Output the [X, Y] coordinate of the center of the cell containing the given text.  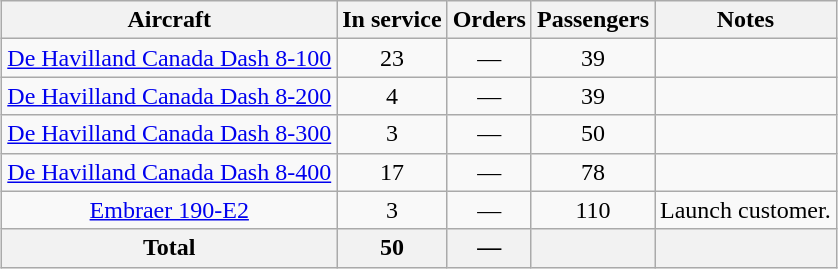
23 [392, 58]
Total [170, 248]
De Havilland Canada Dash 8-400 [170, 172]
Aircraft [170, 20]
78 [592, 172]
In service [392, 20]
17 [392, 172]
De Havilland Canada Dash 8-300 [170, 134]
De Havilland Canada Dash 8-200 [170, 96]
Embraer 190-E2 [170, 210]
4 [392, 96]
Orders [489, 20]
Launch customer. [746, 210]
Passengers [592, 20]
De Havilland Canada Dash 8-100 [170, 58]
Notes [746, 20]
110 [592, 210]
